Provide the [X, Y] coordinate of the cell's center where the given text is located.  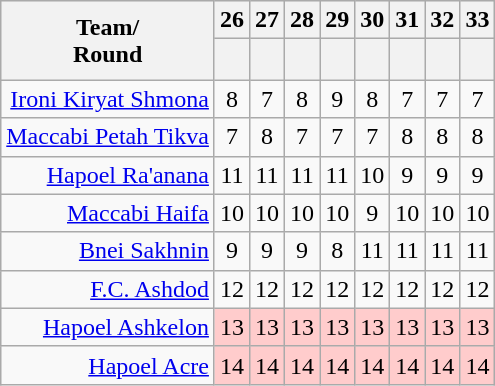
30 [372, 20]
Team/Round [108, 40]
29 [338, 20]
F.C. Ashdod [108, 289]
Ironi Kiryat Shmona [108, 99]
Hapoel Acre [108, 365]
32 [442, 20]
33 [478, 20]
28 [302, 20]
26 [232, 20]
Maccabi Haifa [108, 213]
31 [408, 20]
Hapoel Ashkelon [108, 327]
Hapoel Ra'anana [108, 175]
Bnei Sakhnin [108, 251]
Maccabi Petah Tikva [108, 137]
27 [268, 20]
